Capture the cell that displays the provided text and extract its [x, y] central coordinate. 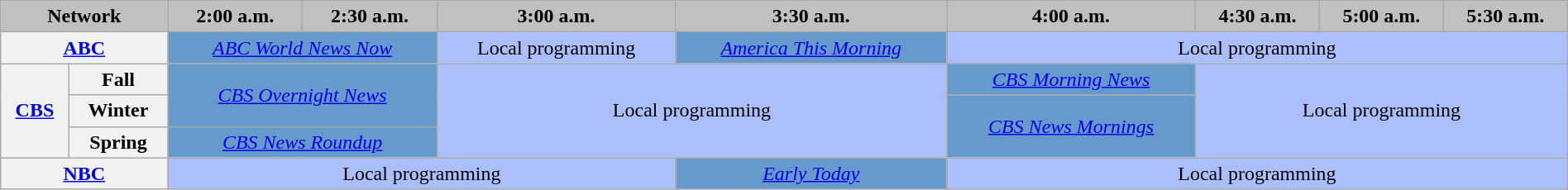
ABC World News Now [303, 48]
CBS News Mornings [1072, 126]
Winter [118, 111]
3:00 a.m. [556, 17]
NBC [84, 173]
5:00 a.m. [1381, 17]
2:30 a.m. [370, 17]
4:00 a.m. [1072, 17]
Network [84, 17]
CBS Morning News [1072, 79]
3:30 a.m. [811, 17]
CBS Overnight News [303, 95]
Fall [118, 79]
America This Morning [811, 48]
ABC [84, 48]
Early Today [811, 173]
5:30 a.m. [1505, 17]
CBS News Roundup [303, 142]
Spring [118, 142]
CBS [35, 111]
2:00 a.m. [235, 17]
4:30 a.m. [1258, 17]
